Provide the (X, Y) coordinate of the cell's center where the given text is located.  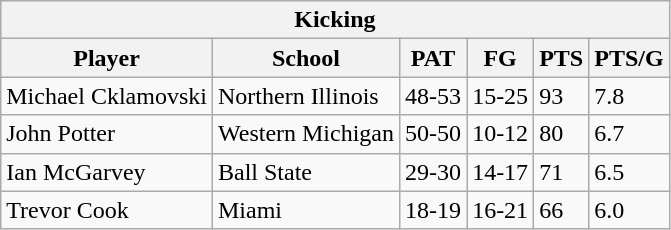
6.5 (629, 172)
15-25 (500, 96)
Western Michigan (306, 134)
PTS/G (629, 58)
Miami (306, 210)
18-19 (434, 210)
Trevor Cook (107, 210)
Kicking (335, 20)
16-21 (500, 210)
29-30 (434, 172)
14-17 (500, 172)
Northern Illinois (306, 96)
50-50 (434, 134)
93 (562, 96)
48-53 (434, 96)
Michael Cklamovski (107, 96)
PAT (434, 58)
6.7 (629, 134)
Ball State (306, 172)
School (306, 58)
John Potter (107, 134)
10-12 (500, 134)
6.0 (629, 210)
PTS (562, 58)
71 (562, 172)
Player (107, 58)
FG (500, 58)
Ian McGarvey (107, 172)
80 (562, 134)
7.8 (629, 96)
66 (562, 210)
